Locate the cell with the specified text and output its (X, Y) center coordinate. 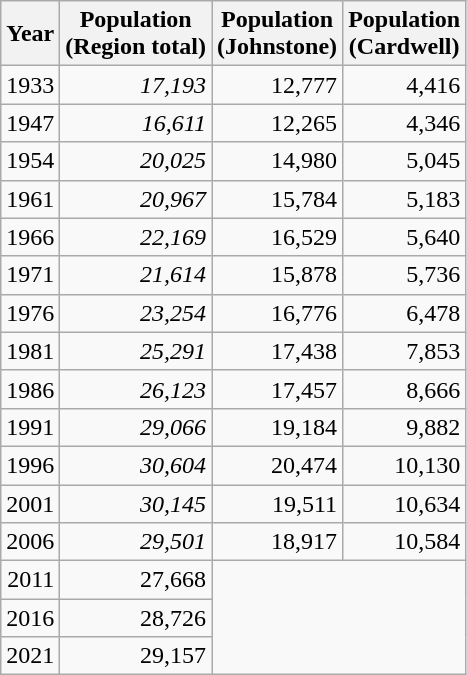
10,634 (404, 503)
17,457 (278, 389)
30,604 (136, 465)
2011 (30, 580)
20,967 (136, 199)
5,640 (404, 237)
1981 (30, 351)
20,025 (136, 161)
19,511 (278, 503)
5,736 (404, 275)
2016 (30, 618)
9,882 (404, 427)
4,346 (404, 123)
22,169 (136, 237)
16,611 (136, 123)
5,183 (404, 199)
17,193 (136, 85)
19,184 (278, 427)
4,416 (404, 85)
20,474 (278, 465)
1961 (30, 199)
15,784 (278, 199)
Population(Cardwell) (404, 34)
1947 (30, 123)
10,584 (404, 542)
2021 (30, 656)
16,776 (278, 313)
29,157 (136, 656)
6,478 (404, 313)
16,529 (278, 237)
1933 (30, 85)
1996 (30, 465)
1976 (30, 313)
1971 (30, 275)
15,878 (278, 275)
18,917 (278, 542)
29,066 (136, 427)
Population(Johnstone) (278, 34)
5,045 (404, 161)
1986 (30, 389)
30,145 (136, 503)
2001 (30, 503)
25,291 (136, 351)
12,265 (278, 123)
12,777 (278, 85)
28,726 (136, 618)
7,853 (404, 351)
10,130 (404, 465)
26,123 (136, 389)
2006 (30, 542)
8,666 (404, 389)
1991 (30, 427)
21,614 (136, 275)
17,438 (278, 351)
29,501 (136, 542)
1966 (30, 237)
23,254 (136, 313)
1954 (30, 161)
Year (30, 34)
27,668 (136, 580)
Population(Region total) (136, 34)
14,980 (278, 161)
